Search for the cell housing the specified text and yield its (x, y) center coordinate. 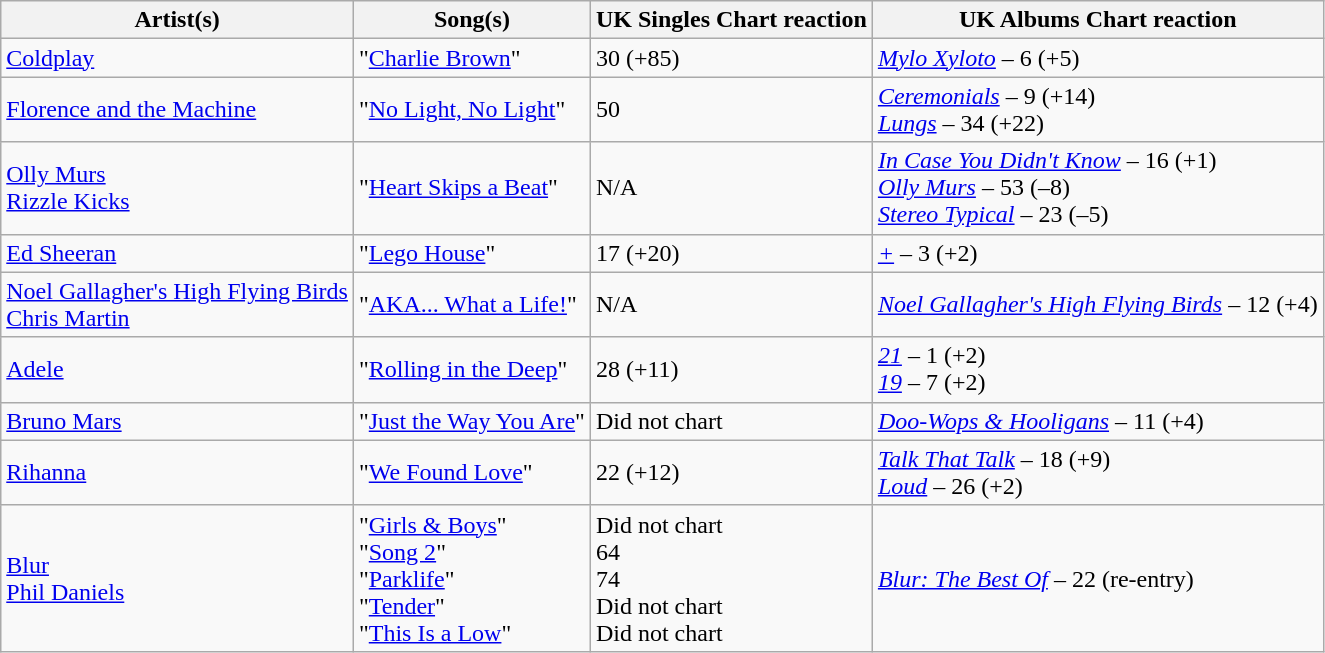
Ed Sheeran (178, 253)
Blur: The Best Of – 22 (re-entry) (1098, 578)
UK Singles Chart reaction (731, 20)
Did not chart (731, 421)
"Charlie Brown" (472, 58)
Coldplay (178, 58)
Did not chart6474Did not chartDid not chart (731, 578)
"Lego House" (472, 253)
Mylo Xyloto – 6 (+5) (1098, 58)
Adele (178, 370)
17 (+20) (731, 253)
Bruno Mars (178, 421)
50 (731, 110)
In Case You Didn't Know – 16 (+1)Olly Murs – 53 (–8)Stereo Typical – 23 (–5) (1098, 188)
"Heart Skips a Beat" (472, 188)
"AKA... What a Life!" (472, 304)
Artist(s) (178, 20)
22 (+12) (731, 472)
Florence and the Machine (178, 110)
21 – 1 (+2)19 – 7 (+2) (1098, 370)
"Rolling in the Deep" (472, 370)
Noel Gallagher's High Flying BirdsChris Martin (178, 304)
Rihanna (178, 472)
"No Light, No Light" (472, 110)
UK Albums Chart reaction (1098, 20)
+ – 3 (+2) (1098, 253)
28 (+11) (731, 370)
BlurPhil Daniels (178, 578)
"Just the Way You Are" (472, 421)
Song(s) (472, 20)
"We Found Love" (472, 472)
Olly MursRizzle Kicks (178, 188)
Ceremonials – 9 (+14)Lungs – 34 (+22) (1098, 110)
Noel Gallagher's High Flying Birds – 12 (+4) (1098, 304)
30 (+85) (731, 58)
Doo-Wops & Hooligans – 11 (+4) (1098, 421)
"Girls & Boys""Song 2""Parklife""Tender""This Is a Low" (472, 578)
Talk That Talk – 18 (+9)Loud – 26 (+2) (1098, 472)
